From the cell containing the given text, extract its center point as [X, Y] coordinate. 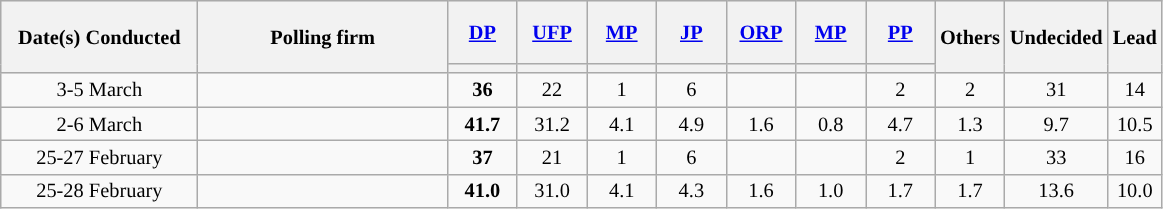
31.0 [552, 191]
33 [1056, 158]
Polling firm [323, 38]
Undecided [1056, 38]
1.3 [970, 124]
10.5 [1134, 124]
41.7 [483, 124]
Date(s) Conducted [100, 38]
ORP [761, 32]
31 [1056, 90]
16 [1134, 158]
3-5 March [100, 90]
37 [483, 158]
DP [483, 32]
22 [552, 90]
13.6 [1056, 191]
JP [692, 32]
Lead [1134, 38]
14 [1134, 90]
4.7 [901, 124]
4.9 [692, 124]
2-6 March [100, 124]
36 [483, 90]
9.7 [1056, 124]
25-27 February [100, 158]
Others [970, 38]
10.0 [1134, 191]
1.0 [831, 191]
21 [552, 158]
UFP [552, 32]
25-28 February [100, 191]
4.3 [692, 191]
41.0 [483, 191]
0.8 [831, 124]
31.2 [552, 124]
PP [901, 32]
